Output the [X, Y] coordinate of the center of the cell containing the given text.  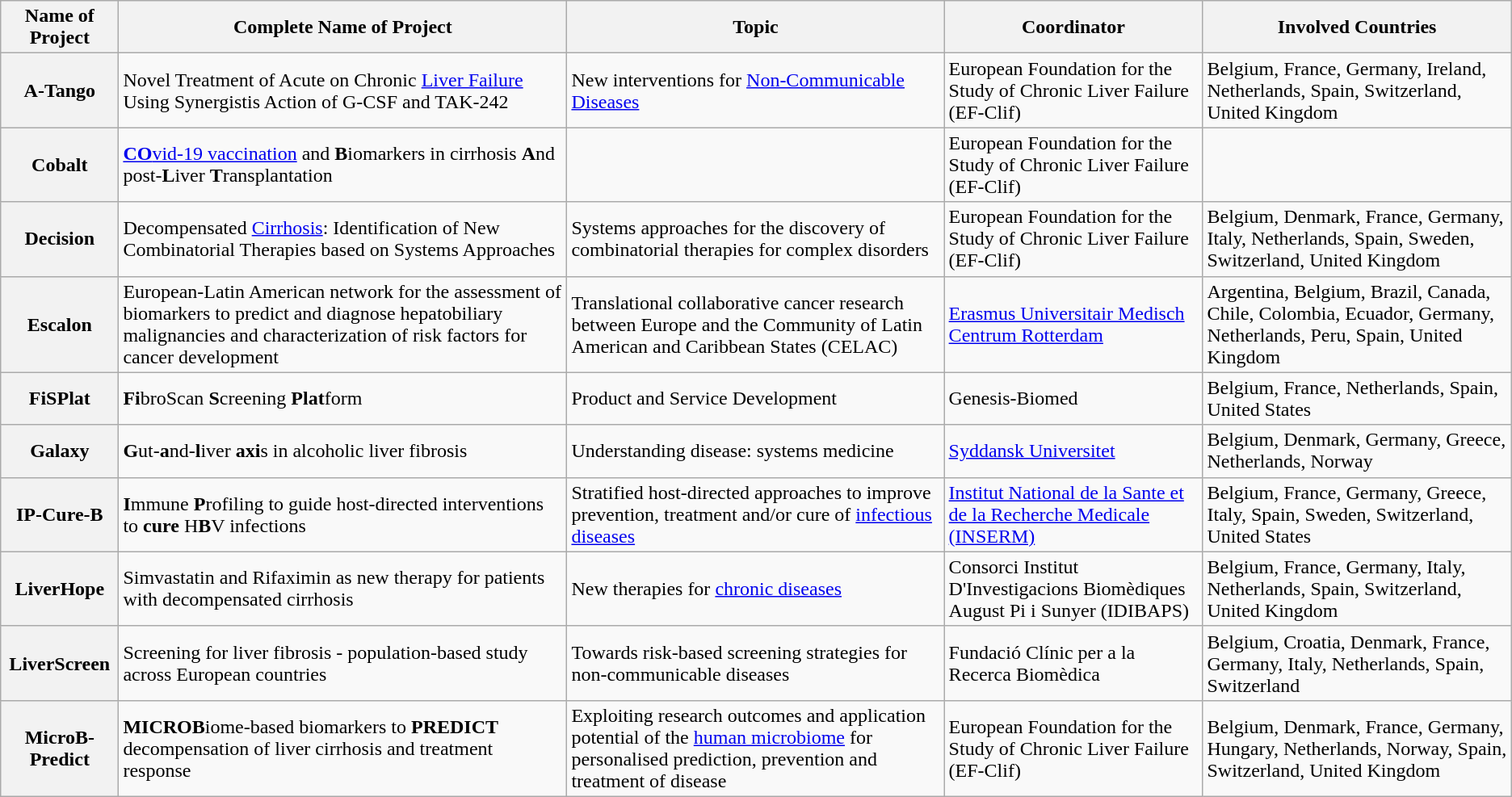
Complete Name of Project [342, 27]
FibroScan Screening Platform [342, 399]
New interventions for Non-Communicable Diseases [756, 90]
MICROBiome-based biomarkers to PREDICT decompensation of liver cirrhosis and treatment response [342, 748]
Belgium, Denmark, France, Germany, Italy, Netherlands, Spain, Sweden, Switzerland, United Kingdom [1357, 239]
Argentina, Belgium, Brazil, Canada, Chile, Colombia, Ecuador, Germany, Netherlands, Peru, Spain, United Kingdom [1357, 325]
Institut National de la Sante et de la Recherche Medicale (INSERM) [1073, 514]
Simvastatin and Rifaximin as new therapy for patients with decompensated cirrhosis [342, 589]
Cobalt [60, 165]
Stratified host-directed approaches to improve prevention, treatment and/or cure of infectious diseases [756, 514]
Erasmus Universitair Medisch Centrum Rotterdam [1073, 325]
Towards risk-based screening strategies for non-communicable diseases [756, 663]
Exploiting research outcomes and application potential of the human microbiome for personalised prediction, prevention and treatment of disease [756, 748]
Escalon [60, 325]
A-Tango [60, 90]
Fundació Clínic per a la Recerca Biomèdica [1073, 663]
FiSPlat [60, 399]
LiverScreen [60, 663]
COvid-19 vaccination and Biomarkers in cirrhosis And post-Liver Transplantation [342, 165]
Immune Profiling to guide host-directed interventions to cure HBV infections [342, 514]
Syddansk Universitet [1073, 451]
Belgium, France, Germany, Greece, Italy, Spain, Sweden, Switzerland, United States [1357, 514]
Decompensated Cirrhosis: Identification of New Combinatorial Therapies based on Systems Approaches [342, 239]
Novel Treatment of Acute on Chronic Liver Failure Using Synergistis Action of G-CSF and TAK-242 [342, 90]
Systems approaches for the discovery of combinatorial therapies for complex disorders [756, 239]
Translational collaborative cancer research between Europe and the Community of Latin American and Caribbean States (CELAC) [756, 325]
Name of Project [60, 27]
MicroB-Predict [60, 748]
Understanding disease: systems medicine [756, 451]
Product and Service Development [756, 399]
Gut-and-liver axis in alcoholic liver fibrosis [342, 451]
Topic [756, 27]
Belgium, Croatia, Denmark, France, Germany, Italy, Netherlands, Spain, Switzerland [1357, 663]
Consorci Institut D'Investigacions Biomèdiques August Pi i Sunyer (IDIBAPS) [1073, 589]
Coordinator [1073, 27]
Belgium, France, Netherlands, Spain, United States [1357, 399]
Screening for liver fibrosis - population-based study across European countries [342, 663]
IP-Cure-B [60, 514]
LiverHope [60, 589]
Belgium, France, Germany, Italy, Netherlands, Spain, Switzerland, United Kingdom [1357, 589]
Belgium, France, Germany, Ireland, Netherlands, Spain, Switzerland, United Kingdom [1357, 90]
Belgium, Denmark, Germany, Greece, Netherlands, Norway [1357, 451]
Galaxy [60, 451]
Decision [60, 239]
Genesis-Biomed [1073, 399]
Involved Countries [1357, 27]
New therapies for chronic diseases [756, 589]
Belgium, Denmark, France, Germany, Hungary, Netherlands, Norway, Spain, Switzerland, United Kingdom [1357, 748]
